Output the (x, y) coordinate of the center of the cell containing the given text.  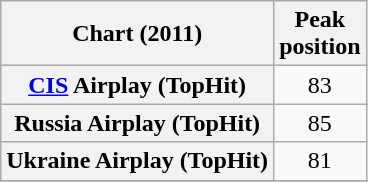
83 (320, 85)
85 (320, 123)
Chart (2011) (138, 34)
Peakposition (320, 34)
81 (320, 161)
CIS Airplay (TopHit) (138, 85)
Russia Airplay (TopHit) (138, 123)
Ukraine Airplay (TopHit) (138, 161)
